Detect which cell encompasses the target text, then output its [X, Y] center coordinate. 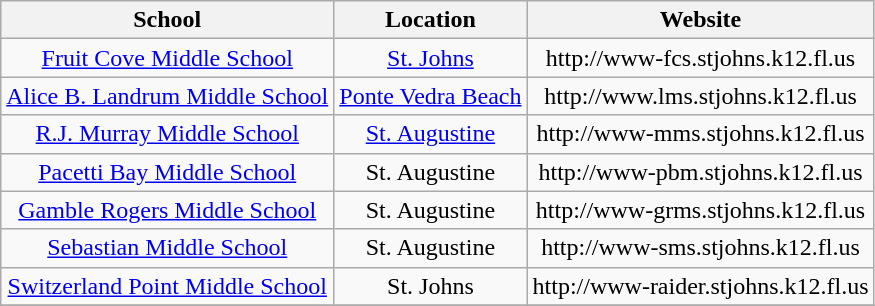
School [168, 20]
Switzerland Point Middle School [168, 286]
Sebastian Middle School [168, 248]
Alice B. Landrum Middle School [168, 96]
R.J. Murray Middle School [168, 134]
Ponte Vedra Beach [430, 96]
Gamble Rogers Middle School [168, 210]
http://www-fcs.stjohns.k12.fl.us [700, 58]
http://www-sms.stjohns.k12.fl.us [700, 248]
Website [700, 20]
Pacetti Bay Middle School [168, 172]
Location [430, 20]
http://www.lms.stjohns.k12.fl.us [700, 96]
http://www-grms.stjohns.k12.fl.us [700, 210]
http://www-pbm.stjohns.k12.fl.us [700, 172]
http://www-mms.stjohns.k12.fl.us [700, 134]
Fruit Cove Middle School [168, 58]
http://www-raider.stjohns.k12.fl.us [700, 286]
